Output the (x, y) coordinate of the center of the cell containing the given text.  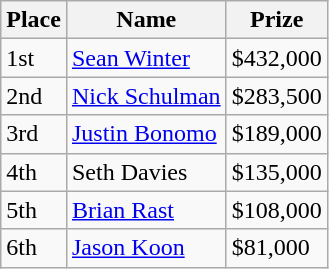
$283,500 (276, 96)
$81,000 (276, 248)
Brian Rast (146, 210)
Justin Bonomo (146, 134)
Seth Davies (146, 172)
4th (34, 172)
$189,000 (276, 134)
$432,000 (276, 58)
Prize (276, 20)
Jason Koon (146, 248)
Name (146, 20)
$108,000 (276, 210)
Nick Schulman (146, 96)
1st (34, 58)
$135,000 (276, 172)
6th (34, 248)
Sean Winter (146, 58)
5th (34, 210)
3rd (34, 134)
2nd (34, 96)
Place (34, 20)
